From the cell containing the given text, extract its center point as (x, y) coordinate. 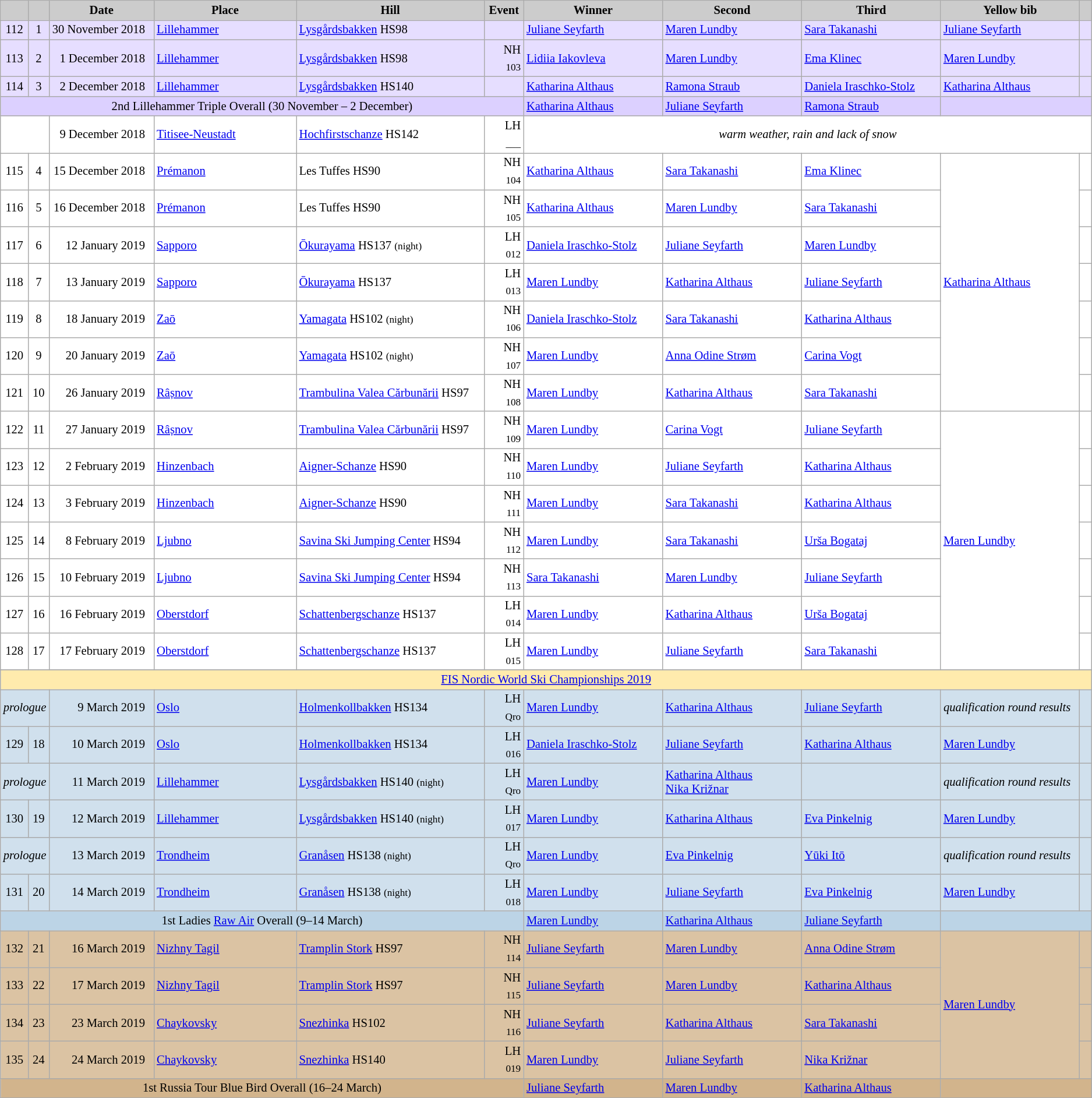
8 February 2019 (101, 541)
17 March 2019 (101, 986)
128 (15, 651)
119 (15, 319)
1 (39, 30)
113 (15, 58)
Yūki Itō (871, 855)
FIS Nordic World Ski Championships 2019 (546, 680)
122 (15, 430)
7 (39, 282)
30 November 2018 (101, 30)
NH 110 (504, 466)
Titisee-Neustadt (225, 134)
13 (39, 503)
warm weather, rain and lack of snow (808, 134)
NH 107 (504, 355)
Third (871, 10)
LH 017 (504, 818)
Second (733, 10)
LH ___ (504, 134)
NH 113 (504, 577)
NH 109 (504, 430)
116 (15, 209)
15 (39, 577)
10 (39, 393)
17 (39, 651)
Yellow bib (1010, 10)
13 March 2019 (101, 855)
NH 105 (504, 209)
132 (15, 948)
Place (225, 10)
Snezhinka HS140 (390, 1059)
134 (15, 1023)
Nika Križnar (871, 1059)
Katharina Althaus Nika Križnar (733, 782)
24 March 2019 (101, 1059)
8 (39, 319)
21 (39, 948)
LH 013 (504, 282)
16 March 2019 (101, 948)
20 (39, 892)
3 February 2019 (101, 503)
NH 103 (504, 58)
2 December 2018 (101, 86)
NH 116 (504, 1023)
124 (15, 503)
NH 108 (504, 393)
14 March 2019 (101, 892)
23 March 2019 (101, 1023)
20 January 2019 (101, 355)
NH 104 (504, 171)
10 February 2019 (101, 577)
15 December 2018 (101, 171)
14 (39, 541)
115 (15, 171)
LH 018 (504, 892)
26 January 2019 (101, 393)
2nd Lillehammer Triple Overall (30 November – 2 December) (262, 106)
Date (101, 10)
18 January 2019 (101, 319)
NH 111 (504, 503)
16 (39, 614)
NH 112 (504, 541)
LH 016 (504, 744)
9 (39, 355)
Snezhinka HS102 (390, 1023)
9 December 2018 (101, 134)
Winner (593, 10)
123 (15, 466)
Ōkurayama HS137 (390, 282)
LH 014 (504, 614)
135 (15, 1059)
118 (15, 282)
114 (15, 86)
23 (39, 1023)
6 (39, 245)
Event (504, 10)
133 (15, 986)
Lysgårdsbakken HS140 (390, 86)
16 December 2018 (101, 209)
16 February 2019 (101, 614)
24 (39, 1059)
2 February 2019 (101, 466)
LH 015 (504, 651)
121 (15, 393)
27 January 2019 (101, 430)
117 (15, 245)
4 (39, 171)
18 (39, 744)
12 (39, 466)
120 (15, 355)
127 (15, 614)
129 (15, 744)
5 (39, 209)
19 (39, 818)
17 February 2019 (101, 651)
NH 115 (504, 986)
Lidiia Iakovleva (593, 58)
1 December 2018 (101, 58)
Hill (390, 10)
125 (15, 541)
131 (15, 892)
12 January 2019 (101, 245)
10 March 2019 (101, 744)
NH 114 (504, 948)
Hochfirstschanze HS142 (390, 134)
LH 012 (504, 245)
Ōkurayama HS137 (night) (390, 245)
22 (39, 986)
130 (15, 818)
9 March 2019 (101, 707)
LH 019 (504, 1059)
1st Ladies Raw Air Overall (9–14 March) (262, 921)
11 (39, 430)
1st Russia Tour Blue Bird Overall (16–24 March) (262, 1088)
NH 106 (504, 319)
11 March 2019 (101, 782)
12 March 2019 (101, 818)
126 (15, 577)
112 (15, 30)
2 (39, 58)
13 January 2019 (101, 282)
3 (39, 86)
